Locate the cell with the specified text and output its (X, Y) center coordinate. 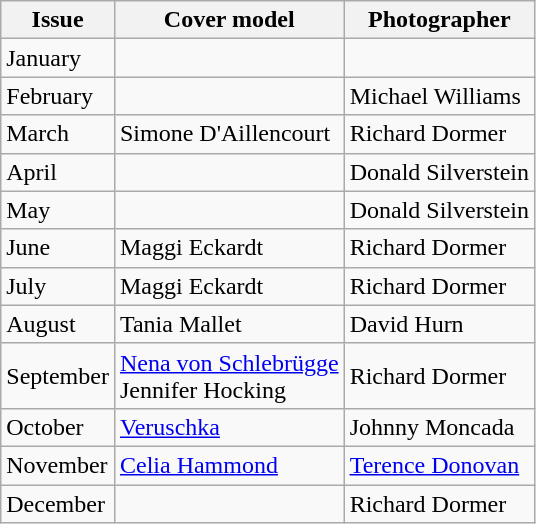
January (58, 58)
May (58, 210)
Simone D'Aillencourt (229, 134)
February (58, 96)
Celia Hammond (229, 465)
Issue (58, 20)
Johnny Moncada (439, 427)
October (58, 427)
September (58, 376)
Tania Mallet (229, 324)
March (58, 134)
April (58, 172)
Nena von Schlebrügge Jennifer Hocking (229, 376)
Photographer (439, 20)
Michael Williams (439, 96)
Terence Donovan (439, 465)
August (58, 324)
December (58, 503)
Cover model (229, 20)
David Hurn (439, 324)
June (58, 248)
July (58, 286)
November (58, 465)
Veruschka (229, 427)
